Detect which cell encompasses the target text, then output its [X, Y] center coordinate. 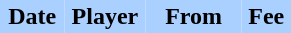
Fee [266, 16]
From [194, 16]
Player [106, 16]
Date [32, 16]
